Find where the given text appears and provide that cell's center as (X, Y) coordinate. 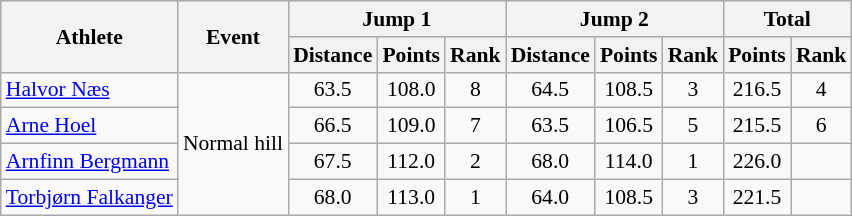
Halvor Næs (90, 90)
112.0 (411, 162)
2 (476, 162)
4 (822, 90)
Athlete (90, 36)
6 (822, 126)
7 (476, 126)
215.5 (757, 126)
Total (787, 19)
109.0 (411, 126)
Normal hill (233, 143)
Jump 2 (615, 19)
108.0 (411, 90)
67.5 (332, 162)
Arne Hoel (90, 126)
221.5 (757, 197)
Torbjørn Falkanger (90, 197)
8 (476, 90)
Event (233, 36)
Arnfinn Bergmann (90, 162)
113.0 (411, 197)
216.5 (757, 90)
Jump 1 (397, 19)
66.5 (332, 126)
5 (694, 126)
114.0 (629, 162)
106.5 (629, 126)
64.0 (550, 197)
226.0 (757, 162)
64.5 (550, 90)
